Determine the [x, y] coordinate at the center of the cell enclosing the given text.  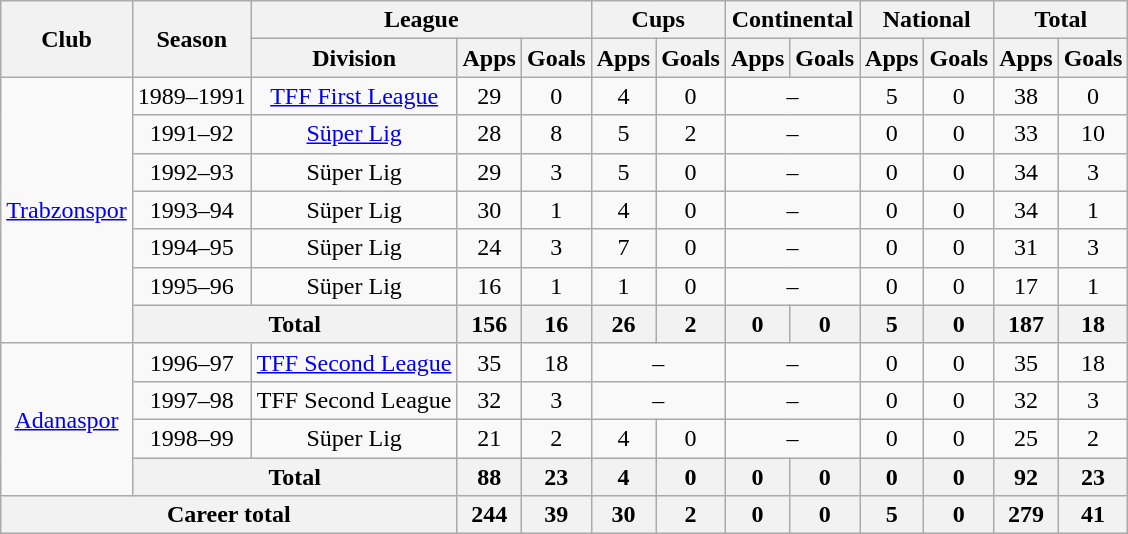
1998–99 [192, 438]
33 [1026, 134]
8 [556, 134]
Club [67, 39]
7 [623, 248]
187 [1026, 324]
1989–1991 [192, 96]
26 [623, 324]
28 [489, 134]
279 [1026, 515]
39 [556, 515]
Season [192, 39]
Trabzonspor [67, 210]
244 [489, 515]
Cups [658, 20]
31 [1026, 248]
1995–96 [192, 286]
92 [1026, 477]
Division [354, 58]
1994–95 [192, 248]
10 [1093, 134]
156 [489, 324]
21 [489, 438]
Adanaspor [67, 419]
League [421, 20]
1992–93 [192, 172]
24 [489, 248]
TFF First League [354, 96]
88 [489, 477]
National [927, 20]
38 [1026, 96]
1996–97 [192, 362]
41 [1093, 515]
1997–98 [192, 400]
17 [1026, 286]
1993–94 [192, 210]
1991–92 [192, 134]
25 [1026, 438]
Career total [229, 515]
Continental [792, 20]
